Extract the [x, y] coordinate from the center of the cell holding the provided text.  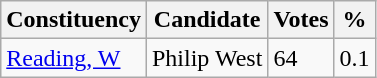
Votes [301, 20]
% [354, 20]
Philip West [206, 58]
0.1 [354, 58]
Reading, W [74, 58]
Constituency [74, 20]
64 [301, 58]
Candidate [206, 20]
